Pinpoint the cell where the given text exists, returning its (X, Y) midpoint coordinate. 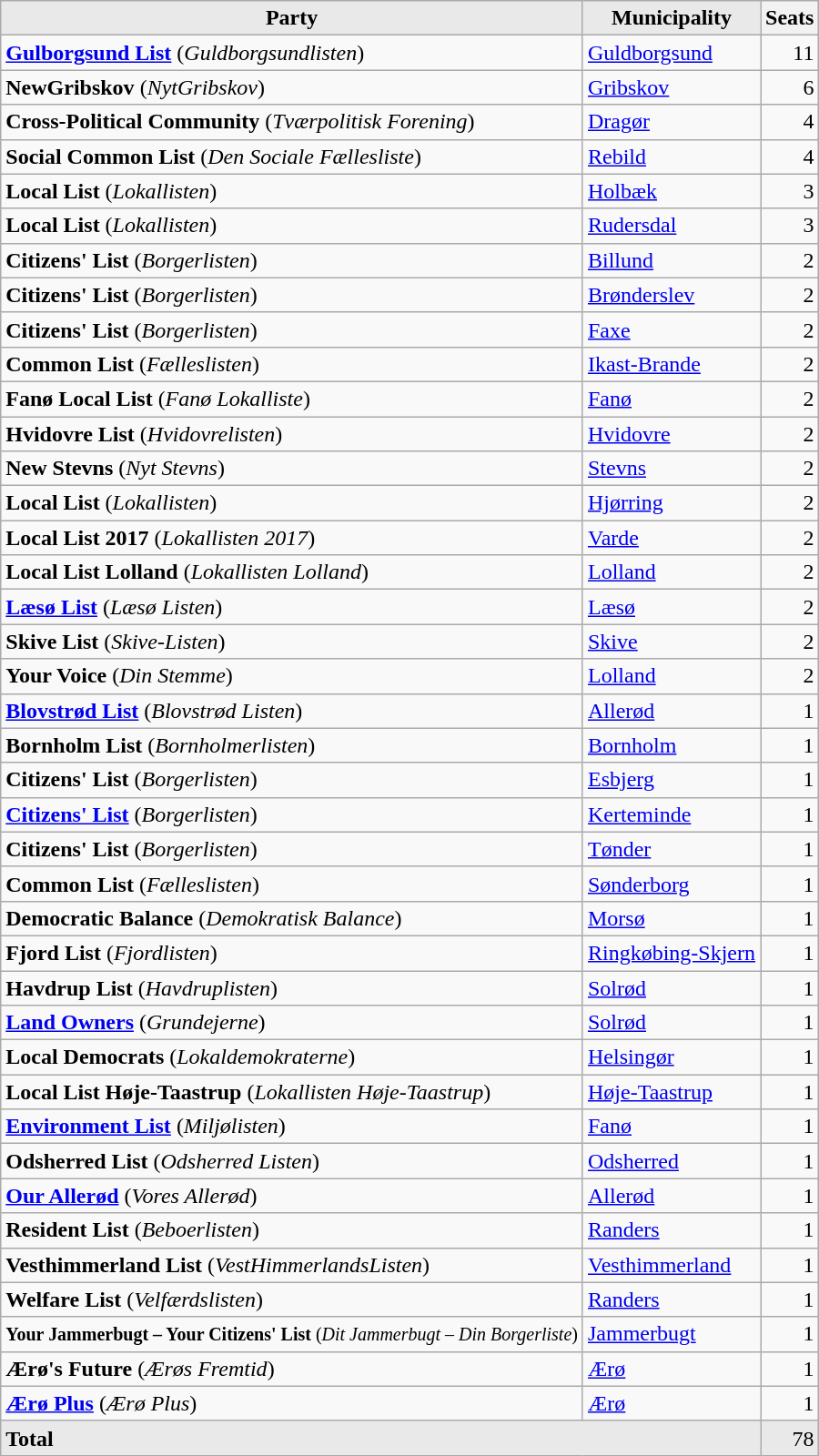
Welfare List (Velfærdslisten) (292, 1299)
Stevns (672, 469)
Holbæk (672, 191)
Hjørring (672, 503)
Hvidovre List (Hvidovrelisten) (292, 434)
Social Common List (Den Sociale Fællesliste) (292, 157)
Helsingør (672, 1057)
Tønder (672, 849)
Blovstrød List (Blovstrød Listen) (292, 711)
Vesthimmerland (672, 1265)
Brønderslev (672, 295)
Your Voice (Din Stemme) (292, 676)
Environment List (Miljølisten) (292, 1127)
Seats (790, 18)
Democratic Balance (Demokratisk Balance) (292, 918)
Local List Lolland (Lokallisten Lolland) (292, 572)
Jammerbugt (672, 1334)
Skive List (Skive-Listen) (292, 642)
Sønderborg (672, 884)
78 (790, 1438)
6 (790, 87)
Fanø Local List (Fanø Lokalliste) (292, 399)
Your Jammerbugt – Your Citizens' List (Dit Jammerbugt – Din Borgerliste) (292, 1334)
Total (380, 1438)
Bornholm (672, 745)
Guldborgsund (672, 53)
Dragør (672, 122)
Hvidovre (672, 434)
Læsø List (Læsø Listen) (292, 607)
Billund (672, 260)
Skive (672, 642)
Rebild (672, 157)
Odsherred List (Odsherred Listen) (292, 1161)
Havdrup List (Havdruplisten) (292, 987)
Rudersdal (672, 226)
Our Allerød (Vores Allerød) (292, 1196)
Esbjerg (672, 780)
Fjord List (Fjordlisten) (292, 953)
Party (292, 18)
Land Owners (Grundejerne) (292, 1023)
Local List 2017 (Lokallisten 2017) (292, 538)
Odsherred (672, 1161)
Ringkøbing-Skjern (672, 953)
Bornholm List (Bornholmerlisten) (292, 745)
Kerteminde (672, 814)
Cross-Political Community (Tværpolitisk Forening) (292, 122)
Vesthimmerland List (VestHimmerlandsListen) (292, 1265)
New Stevns (Nyt Stevns) (292, 469)
Faxe (672, 329)
Høje-Taastrup (672, 1092)
Gulborgsund List (Guldborgsundlisten) (292, 53)
Local List Høje-Taastrup (Lokallisten Høje-Taastrup) (292, 1092)
Local Democrats (Lokaldemokraterne) (292, 1057)
Morsø (672, 918)
11 (790, 53)
Ærø Plus (Ærø Plus) (292, 1403)
Gribskov (672, 87)
Ærø's Future (Ærøs Fremtid) (292, 1369)
Varde (672, 538)
Resident List (Beboerlisten) (292, 1230)
Læsø (672, 607)
Ikast-Brande (672, 364)
Municipality (672, 18)
NewGribskov (NytGribskov) (292, 87)
